For the text-containing cell, return its midpoint in [X, Y] coordinate format. 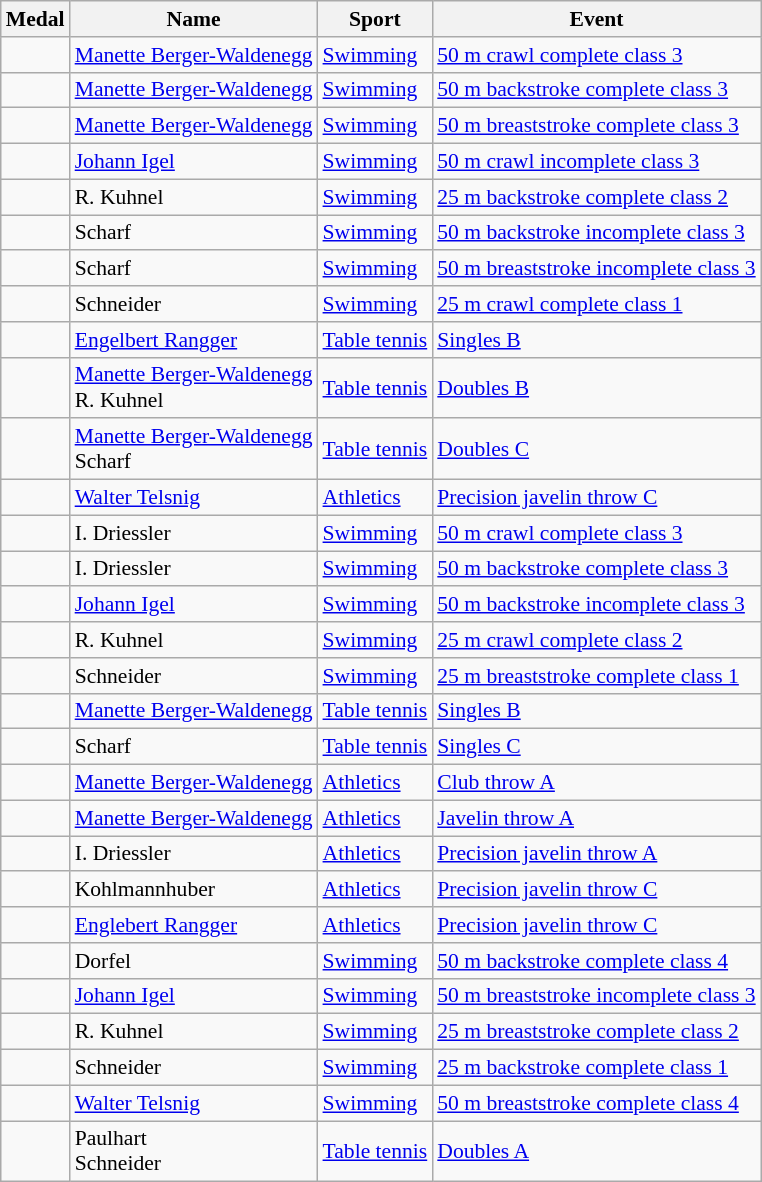
25 m crawl complete class 2 [596, 640]
Manette Berger-Waldenegg Scharf [194, 450]
25 m backstroke complete class 1 [596, 1068]
Sport [376, 19]
25 m breaststroke complete class 2 [596, 1032]
25 m crawl complete class 1 [596, 304]
Medal [36, 19]
Doubles A [596, 1152]
Club throw A [596, 783]
Kohlmannhuber [194, 890]
Javelin throw A [596, 818]
Paulhart Schneider [194, 1152]
Doubles B [596, 388]
50 m breaststroke complete class 3 [596, 126]
Singles C [596, 747]
Englebert Rangger [194, 925]
25 m breaststroke complete class 1 [596, 676]
Engelbert Rangger [194, 340]
Dorfel [194, 961]
Manette Berger-Waldenegg R. Kuhnel [194, 388]
Event [596, 19]
50 m crawl incomplete class 3 [596, 162]
25 m backstroke complete class 2 [596, 197]
Precision javelin throw A [596, 854]
Doubles C [596, 450]
50 m breaststroke complete class 4 [596, 1103]
50 m backstroke complete class 4 [596, 961]
Name [194, 19]
